Return [x, y] of the center of cell containing provided text 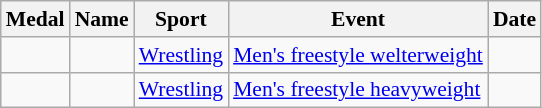
Name [102, 19]
Date [514, 19]
Event [358, 19]
Medal [36, 19]
Men's freestyle welterweight [358, 55]
Men's freestyle heavyweight [358, 90]
Sport [181, 19]
